From the cell containing the given text, extract its center point as (X, Y) coordinate. 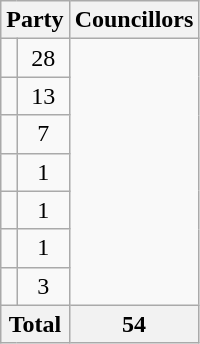
Party (35, 20)
28 (43, 58)
Total (35, 324)
3 (43, 286)
54 (134, 324)
Councillors (134, 20)
13 (43, 96)
7 (43, 134)
